Find where the given text appears and provide that cell's center as (x, y) coordinate. 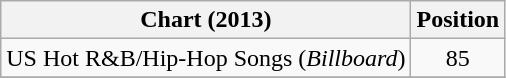
US Hot R&B/Hip-Hop Songs (Billboard) (206, 58)
Position (458, 20)
Chart (2013) (206, 20)
85 (458, 58)
